Provide the [x, y] coordinate of the cell's center where the given text is located.  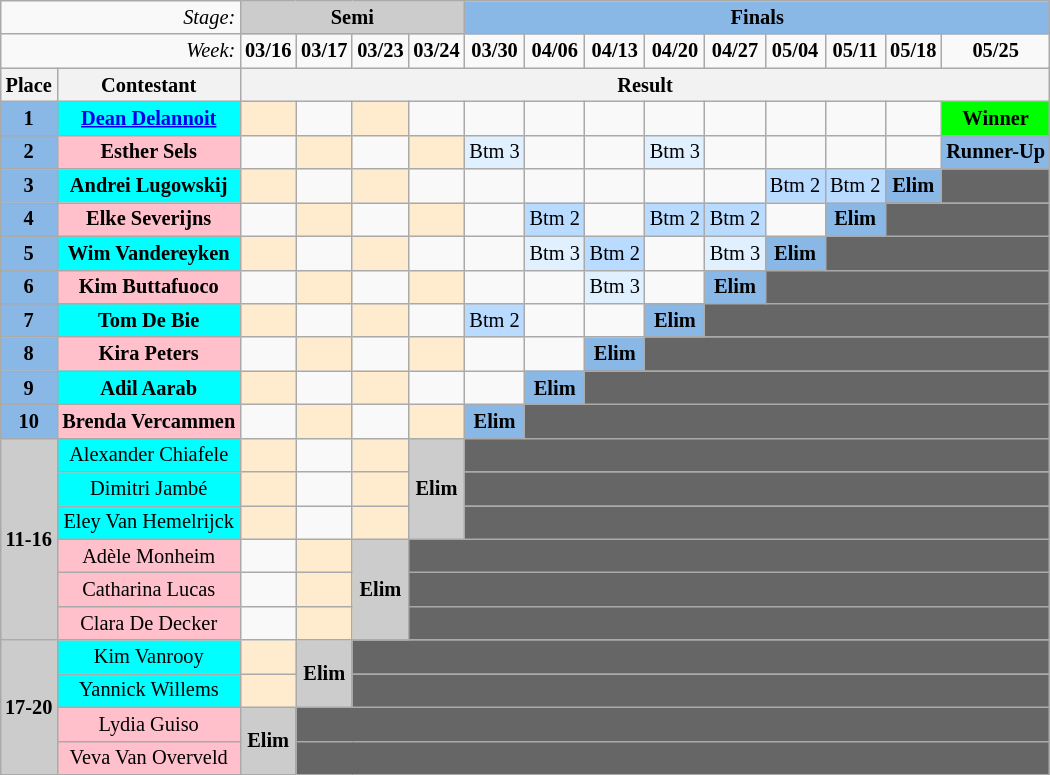
Elke Severijns [148, 219]
2 [28, 152]
Alexander Chiafele [148, 455]
10 [28, 421]
Catharina Lucas [148, 589]
Kim Buttafuoco [148, 287]
Adèle Monheim [148, 556]
1 [28, 118]
9 [28, 388]
7 [28, 320]
Brenda Vercammen [148, 421]
Runner-Up [996, 152]
Kira Peters [148, 354]
Stage: [120, 17]
03/17 [324, 51]
03/16 [268, 51]
03/30 [495, 51]
Place [28, 85]
Eley Van Hemelrijck [148, 522]
5 [28, 253]
3 [28, 186]
03/24 [436, 51]
05/18 [913, 51]
11-16 [28, 539]
03/23 [380, 51]
04/27 [735, 51]
Result [645, 85]
05/04 [795, 51]
Semi [352, 17]
Veva Van Overveld [148, 758]
Week: [120, 51]
04/13 [615, 51]
Dimitri Jambé [148, 489]
04/06 [555, 51]
Dean Delannoit [148, 118]
Andrei Lugowskij [148, 186]
Lydia Guiso [148, 724]
Winner [996, 118]
4 [28, 219]
8 [28, 354]
Kim Vanrooy [148, 657]
05/25 [996, 51]
Tom De Bie [148, 320]
6 [28, 287]
Finals [758, 17]
Clara De Decker [148, 623]
Wim Vandereyken [148, 253]
Yannick Willems [148, 690]
05/11 [855, 51]
Adil Aarab [148, 388]
Esther Sels [148, 152]
17-20 [28, 708]
04/20 [675, 51]
Contestant [148, 85]
